Extract the (X, Y) coordinate from the center of the cell holding the provided text.  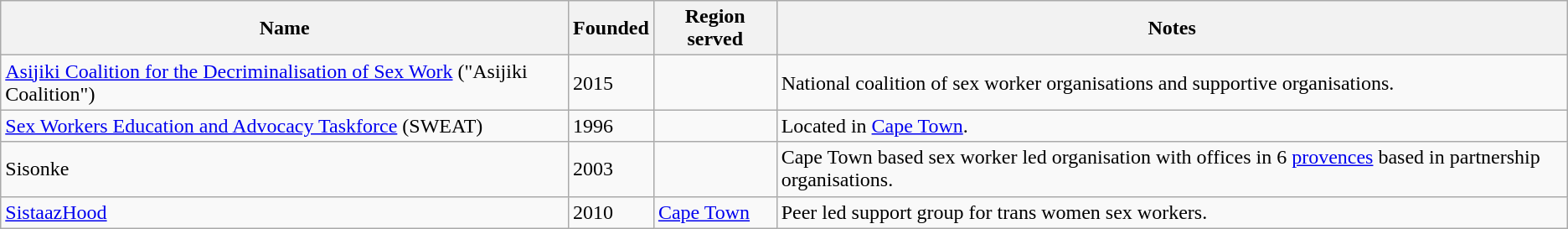
1996 (611, 126)
Founded (611, 29)
SistaazHood (285, 212)
Cape Town (715, 212)
2010 (611, 212)
Asijiki Coalition for the Decriminalisation of Sex Work ("Asijiki Coalition") (285, 82)
Sex Workers Education and Advocacy Taskforce (SWEAT) (285, 126)
National coalition of sex worker organisations and supportive organisations. (1172, 82)
Notes (1172, 29)
Sisonke (285, 169)
Name (285, 29)
Peer led support group for trans women sex workers. (1172, 212)
2015 (611, 82)
Region served (715, 29)
Cape Town based sex worker led organisation with offices in 6 provences based in partnership organisations. (1172, 169)
Located in Cape Town. (1172, 126)
2003 (611, 169)
